From the cell containing the given text, extract its center point as (x, y) coordinate. 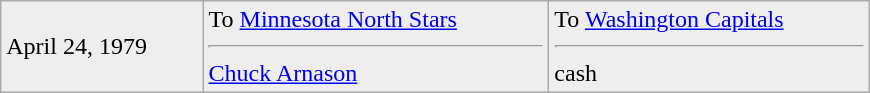
April 24, 1979 (102, 47)
To Minnesota North StarsChuck Arnason (376, 47)
To Washington Capitalscash (709, 47)
